Find where the given text appears and provide that cell's center as (x, y) coordinate. 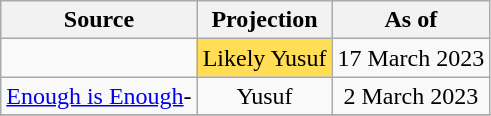
Projection (264, 20)
Source (99, 20)
2 March 2023 (411, 96)
Yusuf (264, 96)
Likely Yusuf (264, 58)
As of (411, 20)
Enough is Enough- (99, 96)
17 March 2023 (411, 58)
